Return [X, Y] of the center of cell containing provided text 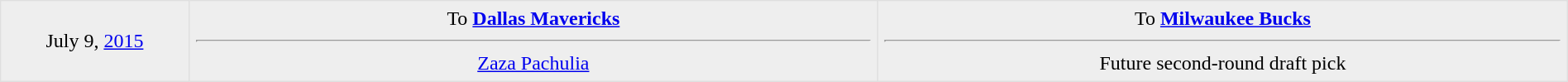
To Dallas MavericksZaza Pachulia [533, 41]
To Milwaukee BucksFuture second-round draft pick [1223, 41]
July 9, 2015 [94, 41]
